Locate the cell with the specified text and output its [X, Y] center coordinate. 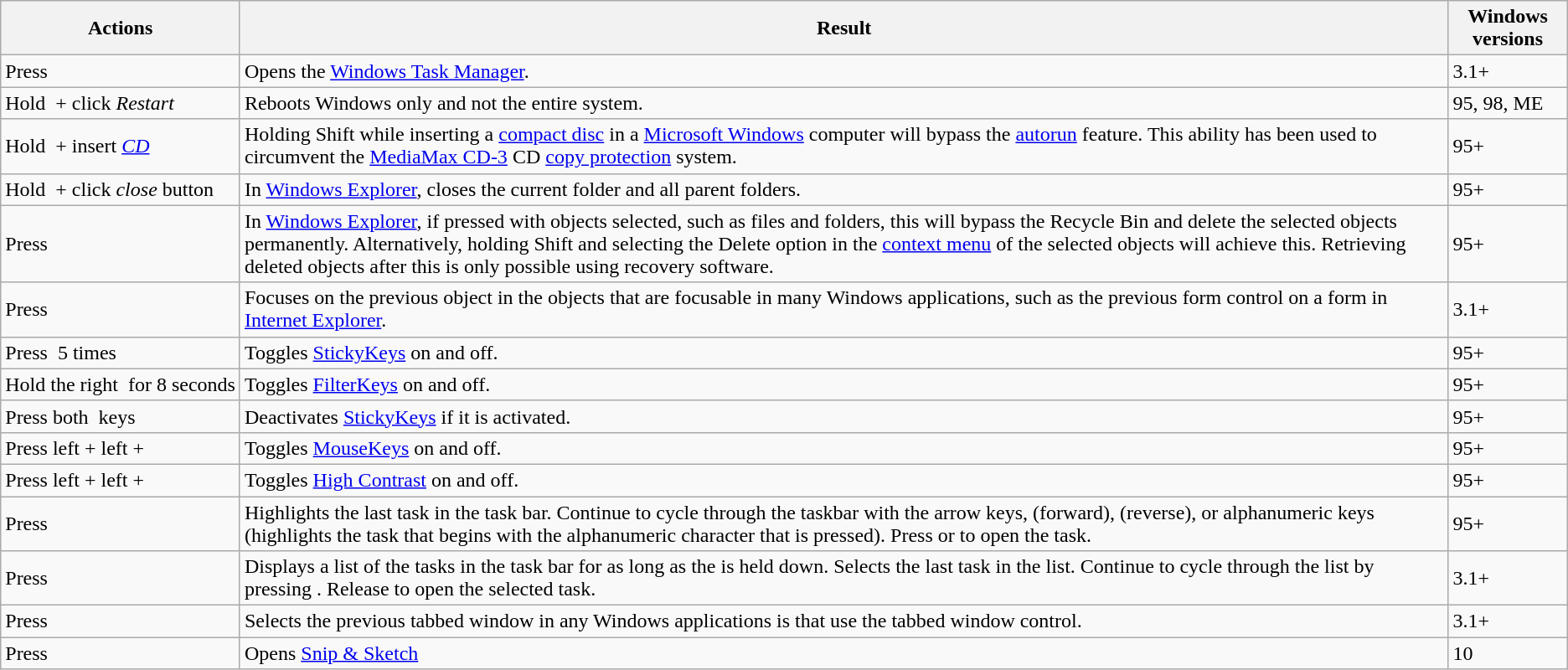
In Windows Explorer, closes the current folder and all parent folders. [843, 189]
Opens the Windows Task Manager. [843, 71]
Press 5 times [121, 353]
Toggles High Contrast on and off. [843, 480]
Toggles StickyKeys on and off. [843, 353]
10 [1508, 653]
95, 98, ME [1508, 103]
Hold the right for 8 seconds [121, 384]
Toggles MouseKeys on and off. [843, 448]
Actions [121, 28]
Toggles FilterKeys on and off. [843, 384]
Result [843, 28]
Windows versions [1508, 28]
Hold + insert CD [121, 146]
Deactivates StickyKeys if it is activated. [843, 416]
Reboots Windows only and not the entire system. [843, 103]
Hold + click close button [121, 189]
Press both keys [121, 416]
Opens Snip & Sketch [843, 653]
Hold + click Restart [121, 103]
Selects the previous tabbed window in any Windows applications is that use the tabbed window control. [843, 621]
